Return [x, y] of the center of cell containing provided text 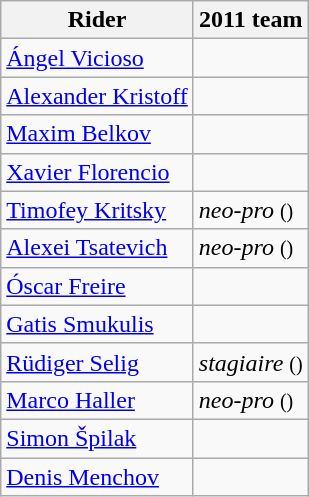
Xavier Florencio [98, 172]
Rüdiger Selig [98, 362]
2011 team [250, 20]
Denis Menchov [98, 477]
Rider [98, 20]
Simon Špilak [98, 438]
Alexander Kristoff [98, 96]
Óscar Freire [98, 286]
Alexei Tsatevich [98, 248]
Maxim Belkov [98, 134]
Ángel Vicioso [98, 58]
Gatis Smukulis [98, 324]
Timofey Kritsky [98, 210]
stagiaire () [250, 362]
Marco Haller [98, 400]
